Detect which cell encompasses the target text, then output its (x, y) center coordinate. 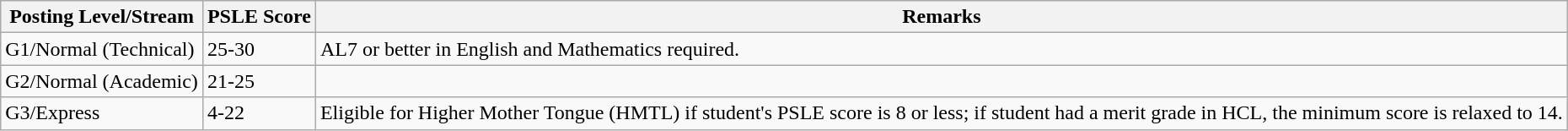
G2/Normal (Academic) (102, 81)
AL7 or better in English and Mathematics required. (941, 49)
G1/Normal (Technical) (102, 49)
PSLE Score (259, 17)
Posting Level/Stream (102, 17)
21-25 (259, 81)
4-22 (259, 113)
25-30 (259, 49)
G3/Express (102, 113)
Remarks (941, 17)
